From the cell containing the given text, extract its center point as [x, y] coordinate. 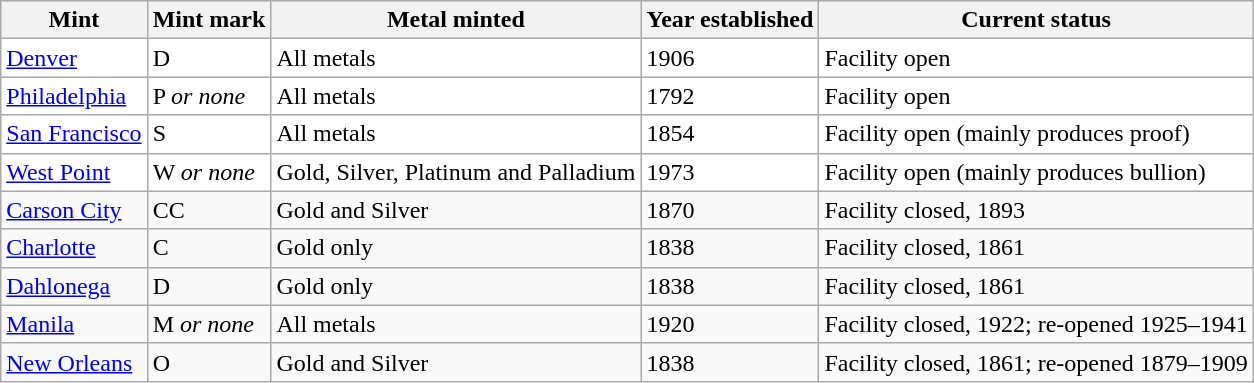
Facility closed, 1861; re-opened 1879–1909 [1036, 362]
1792 [730, 96]
Denver [74, 58]
Facility open (mainly produces bullion) [1036, 172]
West Point [74, 172]
1906 [730, 58]
1973 [730, 172]
Carson City [74, 210]
Facility closed, 1893 [1036, 210]
M or none [209, 324]
1870 [730, 210]
Mint mark [209, 20]
Dahlonega [74, 286]
Manila [74, 324]
Metal minted [456, 20]
San Francisco [74, 134]
New Orleans [74, 362]
Mint [74, 20]
Philadelphia [74, 96]
O [209, 362]
P or none [209, 96]
1920 [730, 324]
Gold, Silver, Platinum and Palladium [456, 172]
W or none [209, 172]
Year established [730, 20]
C [209, 248]
Facility open (mainly produces proof) [1036, 134]
Facility closed, 1922; re-opened 1925–1941 [1036, 324]
CC [209, 210]
Charlotte [74, 248]
Current status [1036, 20]
1854 [730, 134]
S [209, 134]
